Scan for the cell matching the given text and deliver its (X, Y) coordinate at center. 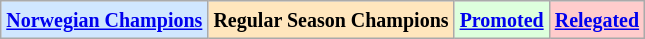
Relegated (596, 20)
Promoted (502, 20)
Norwegian Champions (104, 20)
Regular Season Champions (331, 20)
